Locate the cell with the specified text and output its (X, Y) center coordinate. 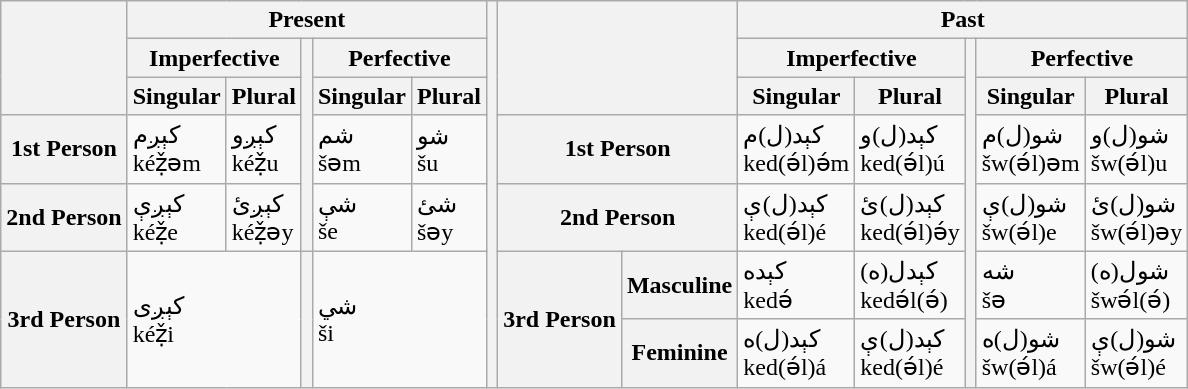
کېږمkéẓ̌əm (176, 149)
شو(ل)ئšw(ə́l)əy (1136, 217)
شوšu (448, 149)
شېše (362, 217)
کېږېkéẓ̌e (176, 217)
کېد(ل)ئked(ə́l)ə́y (910, 217)
کېږوkéẓ̌u (264, 149)
Present (306, 20)
شو(ل)ېšw(ə́l)e (1030, 217)
کېږیkéẓ̌i (214, 319)
کېږئkéẓ̌əy (264, 217)
کېدهkedə́ (796, 285)
شو(ل)ېšw(ə́l)é (1136, 353)
کېد(ل)وked(ə́l)ú (910, 149)
Past (963, 20)
شو(ل)مšw(ə́l)əm (1030, 149)
شئšəy (448, 217)
کېدل(ه)kedə́l(ə́) (910, 285)
Masculine (679, 285)
شيši (399, 319)
شهšə (1030, 285)
شو(ل)هšw(ə́l)á (1030, 353)
شول(ه)šwə́l(ə́) (1136, 285)
Feminine (679, 353)
شمšəm (362, 149)
شو(ل)وšw(ə́l)u (1136, 149)
کېد(ل)هked(ə́l)á (796, 353)
کېد(ل)مked(ə́l)ə́m (796, 149)
